Provide the (X, Y) coordinate of the cell's center where the given text is located.  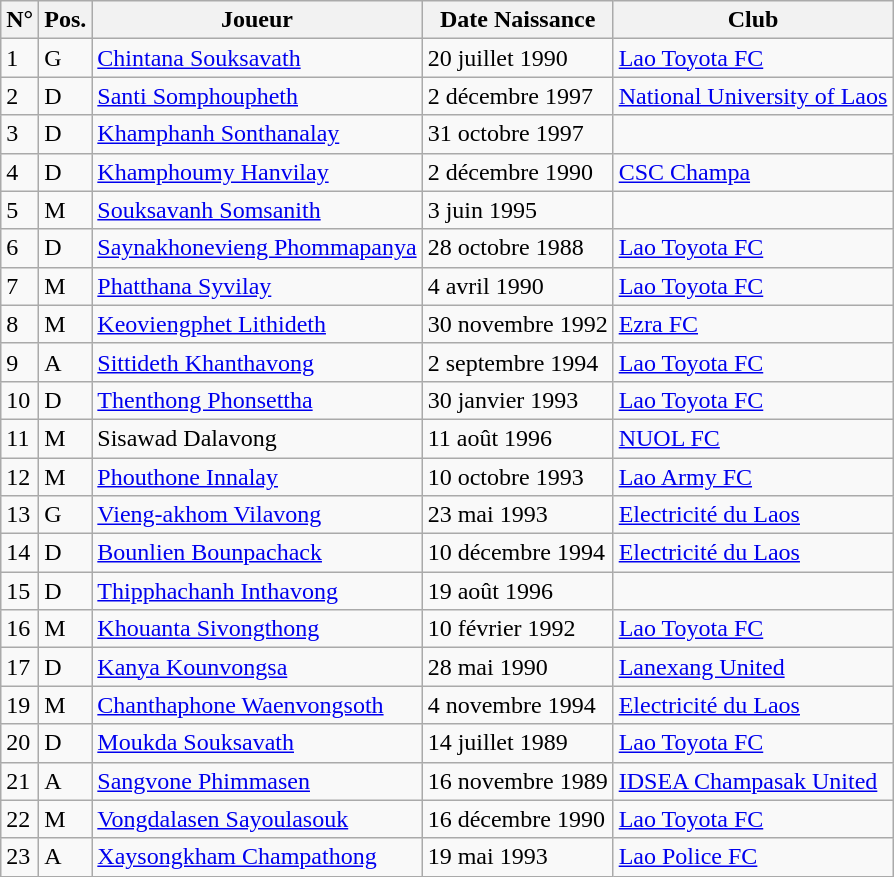
31 octobre 1997 (518, 134)
6 (20, 248)
12 (20, 477)
3 (20, 134)
Khouanta Sivongthong (257, 629)
13 (20, 515)
19 (20, 705)
Lao Army FC (753, 477)
17 (20, 667)
Vieng-akhom Vilavong (257, 515)
16 novembre 1989 (518, 781)
30 janvier 1993 (518, 400)
Thipphachanh Inthavong (257, 591)
15 (20, 591)
23 (20, 857)
30 novembre 1992 (518, 324)
11 août 1996 (518, 438)
Kanya Kounvongsa (257, 667)
Phouthone Innalay (257, 477)
4 (20, 172)
20 (20, 743)
Khamphanh Sonthanalay (257, 134)
10 octobre 1993 (518, 477)
10 (20, 400)
28 octobre 1988 (518, 248)
19 mai 1993 (518, 857)
2 décembre 1990 (518, 172)
Pos. (66, 20)
21 (20, 781)
10 décembre 1994 (518, 553)
7 (20, 286)
4 avril 1990 (518, 286)
Souksavanh Somsanith (257, 210)
22 (20, 819)
Joueur (257, 20)
Bounlien Bounpachack (257, 553)
4 novembre 1994 (518, 705)
11 (20, 438)
N° (20, 20)
Xaysongkham Champathong (257, 857)
Sittideth Khanthavong (257, 362)
16 décembre 1990 (518, 819)
28 mai 1990 (518, 667)
Date Naissance (518, 20)
Chintana Souksavath (257, 58)
5 (20, 210)
CSC Champa (753, 172)
16 (20, 629)
Vongdalasen Sayoulasouk (257, 819)
Saynakhonevieng Phommapanya (257, 248)
2 (20, 96)
8 (20, 324)
Thenthong Phonsettha (257, 400)
3 juin 1995 (518, 210)
20 juillet 1990 (518, 58)
Khamphoumy Hanvilay (257, 172)
23 mai 1993 (518, 515)
14 juillet 1989 (518, 743)
Sangvone Phimmasen (257, 781)
2 décembre 1997 (518, 96)
14 (20, 553)
Moukda Souksavath (257, 743)
Phatthana Syvilay (257, 286)
Lao Police FC (753, 857)
19 août 1996 (518, 591)
Lanexang United (753, 667)
2 septembre 1994 (518, 362)
9 (20, 362)
Santi Somphoupheth (257, 96)
Ezra FC (753, 324)
1 (20, 58)
IDSEA Champasak United (753, 781)
Keoviengphet Lithideth (257, 324)
Club (753, 20)
National University of Laos (753, 96)
NUOL FC (753, 438)
10 février 1992 (518, 629)
Chanthaphone Waenvongsoth (257, 705)
Sisawad Dalavong (257, 438)
